Return [x, y] of the center of cell containing provided text 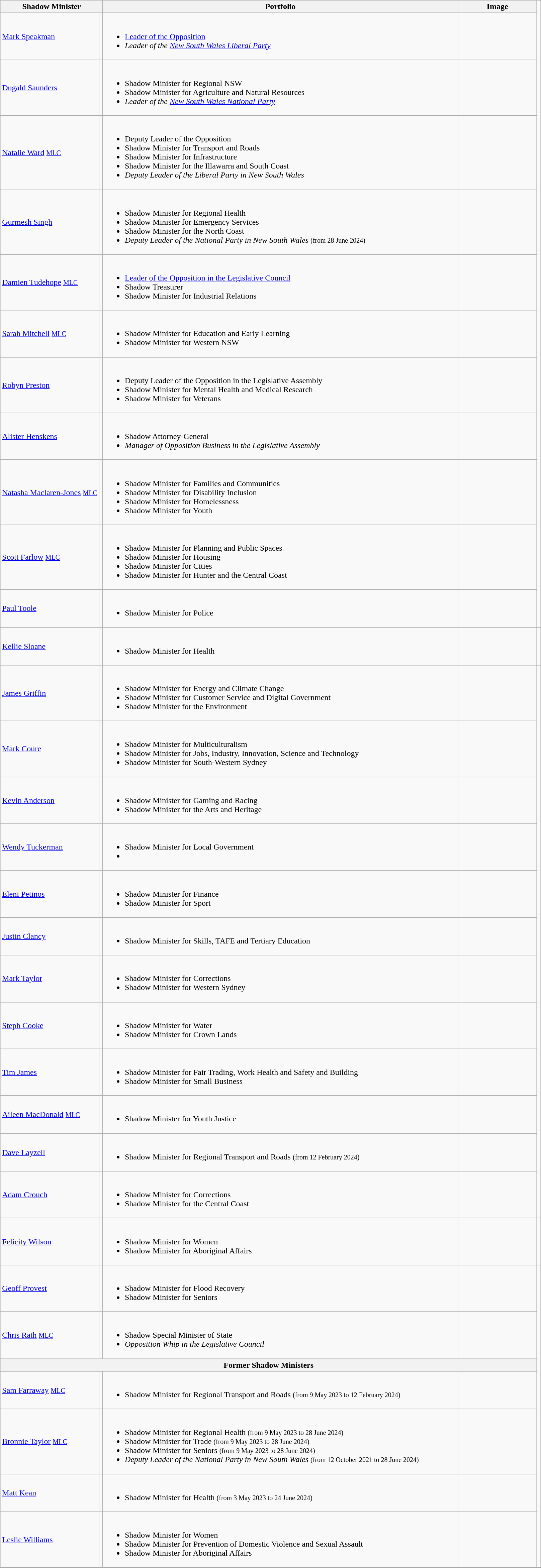
Shadow Minister for Regional Transport and Roads (from 9 May 2023 to 12 February 2024) [280, 1390]
Shadow Minister for Families and CommunitiesShadow Minister for Disability InclusionShadow Minister for HomelessnessShadow Minister for Youth [280, 492]
Alister Henskens [50, 436]
Shadow Minister for Education and Early LearningShadow Minister for Western NSW [280, 334]
Shadow Minister for Planning and Public SpacesShadow Minister for HousingShadow Minister for CitiesShadow Minister for Hunter and the Central Coast [280, 557]
Scott Farlow MLC [50, 557]
Eleni Petinos [50, 894]
Justin Clancy [50, 936]
Shadow Minister for Youth Justice [280, 1115]
Shadow Minister for FinanceShadow Minister for Sport [280, 894]
Paul Toole [50, 608]
Geoff Provest [50, 1288]
Dugald Saunders [50, 88]
Adam Crouch [50, 1195]
Leader of the OppositionLeader of the New South Wales Liberal Party [280, 36]
Shadow Minister for CorrectionsShadow Minister for the Central Coast [280, 1195]
Shadow Minister for Police [280, 608]
Shadow Minister for Skills, TAFE and Tertiary Education [280, 936]
Shadow Minister for WomenShadow Minister for Aboriginal Affairs [280, 1241]
Shadow Minister for Flood RecoveryShadow Minister for Seniors [280, 1288]
Kellie Sloane [50, 646]
Shadow Minister for Health [280, 646]
Kevin Anderson [50, 800]
Leader of the Opposition in the Legislative CouncilShadow TreasurerShadow Minister for Industrial Relations [280, 282]
Mark Speakman [50, 36]
Shadow Minister for Regional NSWShadow Minister for Agriculture and Natural ResourcesLeader of the New South Wales National Party [280, 88]
Shadow Minister for Local Government [280, 847]
Shadow Minister for Health (from 3 May 2023 to 24 June 2024) [280, 1493]
Mark Taylor [50, 979]
Shadow Minister [52, 7]
Deputy Leader of the Opposition in the Legislative AssemblyShadow Minister for Mental Health and Medical ResearchShadow Minister for Veterans [280, 385]
Mark Coure [50, 749]
Natalie Ward MLC [50, 152]
Portfolio [280, 7]
Tim James [50, 1072]
Shadow Minister for WomenShadow Minister for Prevention of Domestic Violence and Sexual AssaultShadow Minister for Aboriginal Affairs [280, 1540]
Damien Tudehope MLC [50, 282]
Wendy Tuckerman [50, 847]
Steph Cooke [50, 1025]
Shadow Minister for Gaming and RacingShadow Minister for the Arts and Heritage [280, 800]
Leslie Williams [50, 1540]
Shadow Minister for MulticulturalismShadow Minister for Jobs, Industry, Innovation, Science and TechnologyShadow Minister for South-Western Sydney [280, 749]
Image [498, 7]
Natasha Maclaren-Jones MLC [50, 492]
Bronnie Taylor MLC [50, 1442]
Shadow Minister for Energy and Climate ChangeShadow Minister for Customer Service and Digital GovernmentShadow Minister for the Environment [280, 693]
Shadow Attorney-GeneralManager of Opposition Business in the Legislative Assembly [280, 436]
Shadow Minister for CorrectionsShadow Minister for Western Sydney [280, 979]
Shadow Minister for Fair Trading, Work Health and Safety and BuildingShadow Minister for Small Business [280, 1072]
Dave Layzell [50, 1152]
Matt Kean [50, 1493]
Robyn Preston [50, 385]
Aileen MacDonald MLC [50, 1115]
Chris Rath MLC [50, 1335]
Sam Farraway MLC [50, 1390]
Felicity Wilson [50, 1241]
Shadow Special Minister of StateOpposition Whip in the Legislative Council [280, 1335]
Shadow Minister for Regional Transport and Roads (from 12 February 2024) [280, 1152]
Former Shadow Ministers [269, 1365]
Shadow Minister for WaterShadow Minister for Crown Lands [280, 1025]
Sarah Mitchell MLC [50, 334]
James Griffin [50, 693]
Gurmesh Singh [50, 222]
